Determine the [X, Y] coordinate at the center of the cell enclosing the given text.  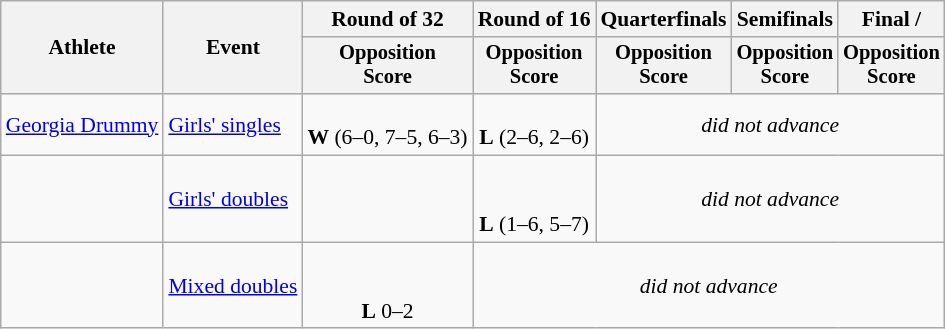
Round of 16 [534, 19]
L (1–6, 5–7) [534, 200]
Athlete [82, 48]
L (2–6, 2–6) [534, 124]
Event [232, 48]
W (6–0, 7–5, 6–3) [387, 124]
Girls' singles [232, 124]
Quarterfinals [664, 19]
Georgia Drummy [82, 124]
Girls' doubles [232, 200]
Mixed doubles [232, 286]
Final / [892, 19]
Round of 32 [387, 19]
L 0–2 [387, 286]
Semifinals [786, 19]
